Pinpoint the cell where the given text exists, returning its (X, Y) midpoint coordinate. 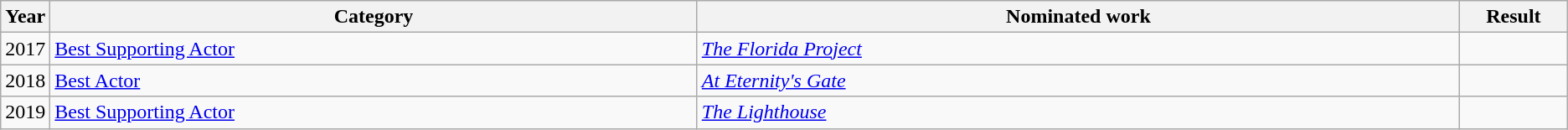
At Eternity's Gate (1078, 81)
Best Actor (374, 81)
2019 (25, 112)
2017 (25, 49)
Nominated work (1078, 17)
The Florida Project (1078, 49)
Year (25, 17)
2018 (25, 81)
Category (374, 17)
The Lighthouse (1078, 112)
Result (1514, 17)
